From the cell containing the given text, extract its center point as (X, Y) coordinate. 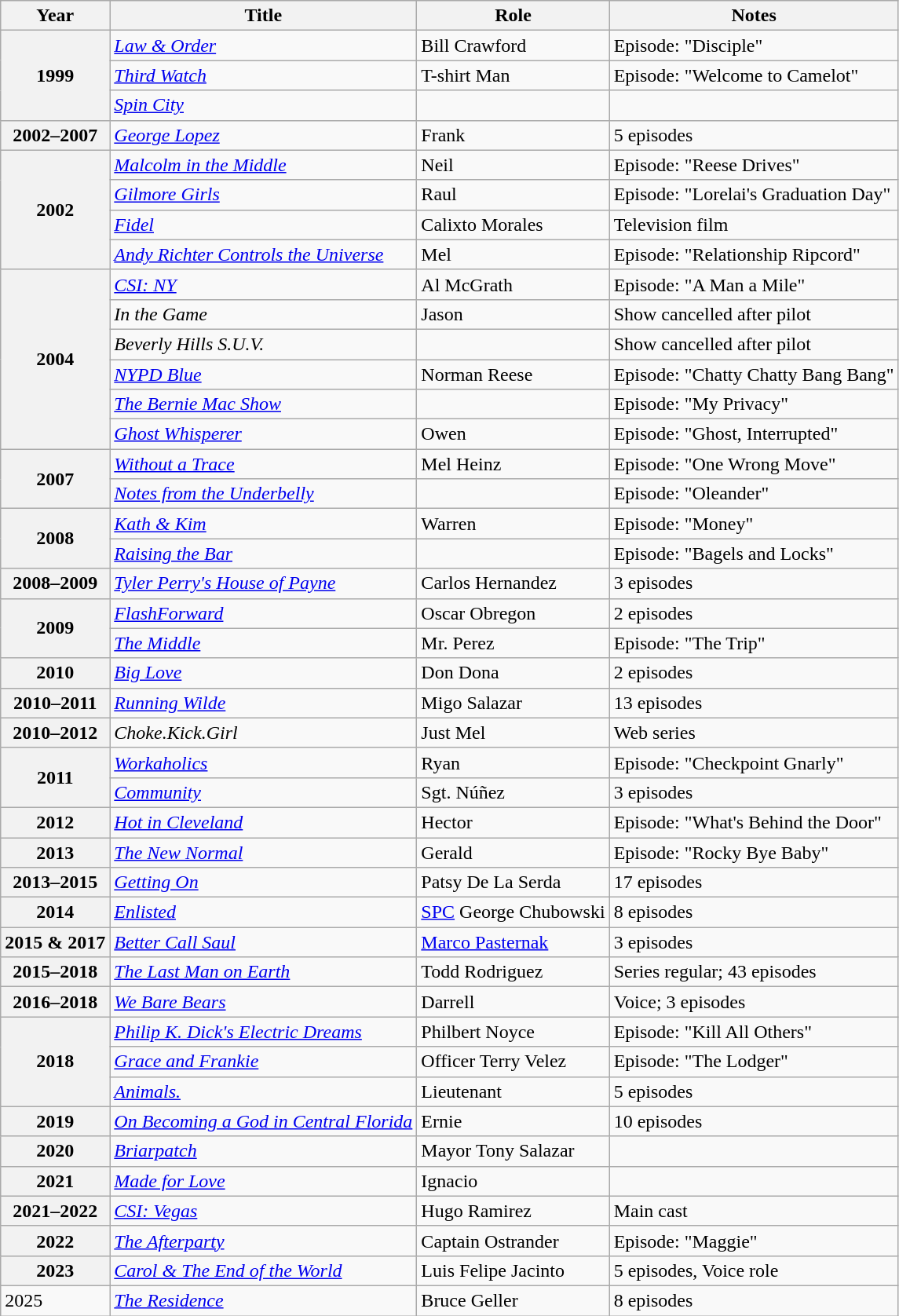
2014 (55, 912)
Officer Terry Velez (513, 1062)
Bruce Geller (513, 1300)
Hugo Ramirez (513, 1211)
SPC George Chubowski (513, 912)
The Residence (264, 1300)
Main cast (754, 1211)
1999 (55, 75)
Marco Pasternak (513, 942)
Law & Order (264, 46)
Mr. Perez (513, 643)
Beverly Hills S.U.V. (264, 344)
Episode: "Relationship Ripcord" (754, 254)
2020 (55, 1151)
Raul (513, 195)
Calixto Morales (513, 225)
2011 (55, 777)
2019 (55, 1121)
Episode: "Chatty Chatty Bang Bang" (754, 375)
Carlos Hernandez (513, 583)
Episode: "Disciple" (754, 46)
Community (264, 792)
Mayor Tony Salazar (513, 1151)
Episode: "One Wrong Move" (754, 464)
2008 (55, 539)
Episode: "The Lodger" (754, 1062)
Al McGrath (513, 284)
Episode: "What's Behind the Door" (754, 822)
17 episodes (754, 883)
2021–2022 (55, 1211)
Getting On (264, 883)
Notes from the Underbelly (264, 494)
Kath & Kim (264, 524)
Episode: "Welcome to Camelot" (754, 75)
Just Mel (513, 733)
CSI: Vegas (264, 1211)
2009 (55, 628)
Darrell (513, 1002)
Lieutenant (513, 1091)
2004 (55, 359)
On Becoming a God in Central Florida (264, 1121)
Web series (754, 733)
George Lopez (264, 135)
Gilmore Girls (264, 195)
Grace and Frankie (264, 1062)
Episode: "My Privacy" (754, 404)
Gerald (513, 852)
10 episodes (754, 1121)
Oscar Obregon (513, 613)
Mel Heinz (513, 464)
Episode: "Maggie" (754, 1241)
We Bare Bears (264, 1002)
Andy Richter Controls the Universe (264, 254)
2013 (55, 852)
2018 (55, 1062)
Episode: "Rocky Bye Baby" (754, 852)
2008–2009 (55, 583)
Mel (513, 254)
Ignacio (513, 1181)
Patsy De La Serda (513, 883)
In the Game (264, 314)
5 episodes, Voice role (754, 1270)
Without a Trace (264, 464)
FlashForward (264, 613)
Animals. (264, 1091)
Better Call Saul (264, 942)
Sgt. Núñez (513, 792)
Migo Salazar (513, 703)
Hot in Cleveland (264, 822)
Role (513, 16)
Episode: "A Man a Mile" (754, 284)
Series regular; 43 episodes (754, 972)
Episode: "Ghost, Interrupted" (754, 434)
2022 (55, 1241)
Running Wilde (264, 703)
Captain Ostrander (513, 1241)
Philbert Noyce (513, 1032)
Hector (513, 822)
Workaholics (264, 762)
2002 (55, 210)
Episode: "Bagels and Locks" (754, 554)
2007 (55, 479)
Episode: "The Trip" (754, 643)
Owen (513, 434)
2015–2018 (55, 972)
Don Dona (513, 673)
Title (264, 16)
Made for Love (264, 1181)
Ernie (513, 1121)
The Bernie Mac Show (264, 404)
Year (55, 16)
The Last Man on Earth (264, 972)
Ryan (513, 762)
NYPD Blue (264, 375)
Tyler Perry's House of Payne (264, 583)
2015 & 2017 (55, 942)
Luis Felipe Jacinto (513, 1270)
Television film (754, 225)
CSI: NY (264, 284)
2021 (55, 1181)
Briarpatch (264, 1151)
Enlisted (264, 912)
The Afterparty (264, 1241)
Episode: "Oleander" (754, 494)
Warren (513, 524)
Ghost Whisperer (264, 434)
Episode: "Lorelai's Graduation Day" (754, 195)
Choke.Kick.Girl (264, 733)
2025 (55, 1300)
Frank (513, 135)
Voice; 3 episodes (754, 1002)
2010–2012 (55, 733)
Philip K. Dick's Electric Dreams (264, 1032)
Norman Reese (513, 375)
Episode: "Money" (754, 524)
2023 (55, 1270)
Episode: "Checkpoint Gnarly" (754, 762)
The Middle (264, 643)
Neil (513, 165)
Spin City (264, 105)
Big Love (264, 673)
Fidel (264, 225)
Malcolm in the Middle (264, 165)
Todd Rodriguez (513, 972)
Third Watch (264, 75)
2012 (55, 822)
2016–2018 (55, 1002)
Jason (513, 314)
Bill Crawford (513, 46)
Episode: "Reese Drives" (754, 165)
Raising the Bar (264, 554)
T-shirt Man (513, 75)
13 episodes (754, 703)
2013–2015 (55, 883)
2010–2011 (55, 703)
The New Normal (264, 852)
Notes (754, 16)
2002–2007 (55, 135)
Carol & The End of the World (264, 1270)
Episode: "Kill All Others" (754, 1032)
2010 (55, 673)
